Find where the given text appears and provide that cell's center as (x, y) coordinate. 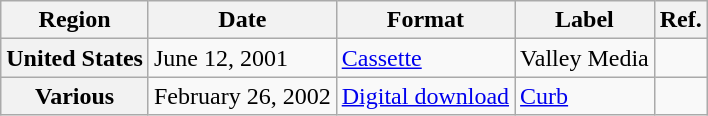
Digital download (425, 96)
Curb (585, 96)
June 12, 2001 (242, 58)
February 26, 2002 (242, 96)
Valley Media (585, 58)
Various (75, 96)
Region (75, 20)
United States (75, 58)
Cassette (425, 58)
Ref. (680, 20)
Label (585, 20)
Date (242, 20)
Format (425, 20)
